Provide the [X, Y] coordinate of the cell's center where the given text is located.  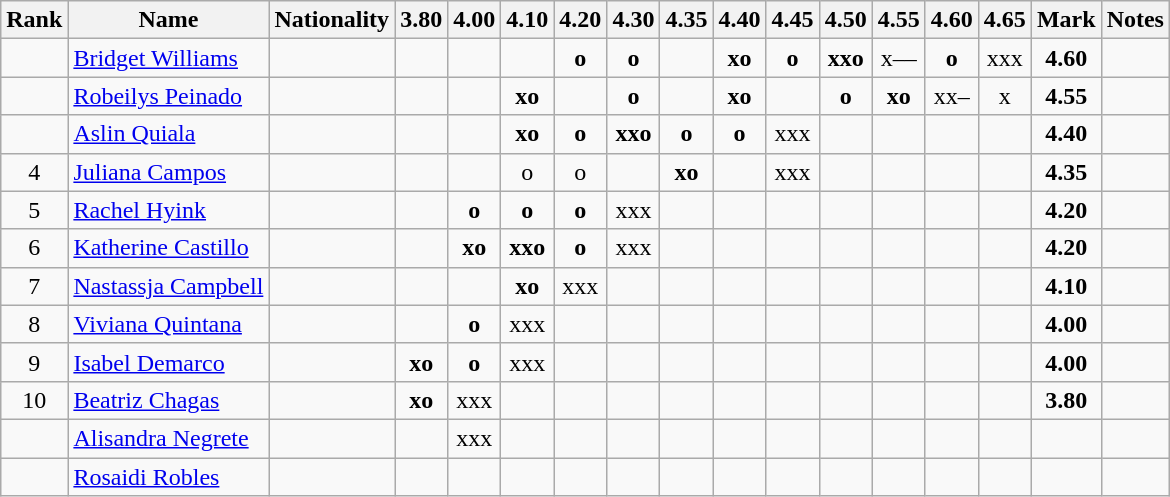
Bridget Williams [168, 58]
Nastassja Campbell [168, 286]
Rank [34, 20]
x [1004, 96]
Notes [1135, 20]
Nationality [332, 20]
7 [34, 286]
Rosaidi Robles [168, 477]
8 [34, 324]
Mark [1066, 20]
Robeilys Peinado [168, 96]
Katherine Castillo [168, 248]
4.50 [846, 20]
Beatriz Chagas [168, 400]
Viviana Quintana [168, 324]
5 [34, 210]
Name [168, 20]
4 [34, 172]
Alisandra Negrete [168, 438]
Juliana Campos [168, 172]
xx– [952, 96]
4.30 [634, 20]
4.65 [1004, 20]
x–– [898, 58]
10 [34, 400]
4.45 [792, 20]
Aslin Quiala [168, 134]
Rachel Hyink [168, 210]
Isabel Demarco [168, 362]
9 [34, 362]
6 [34, 248]
